Capture the cell that displays the provided text and extract its [X, Y] central coordinate. 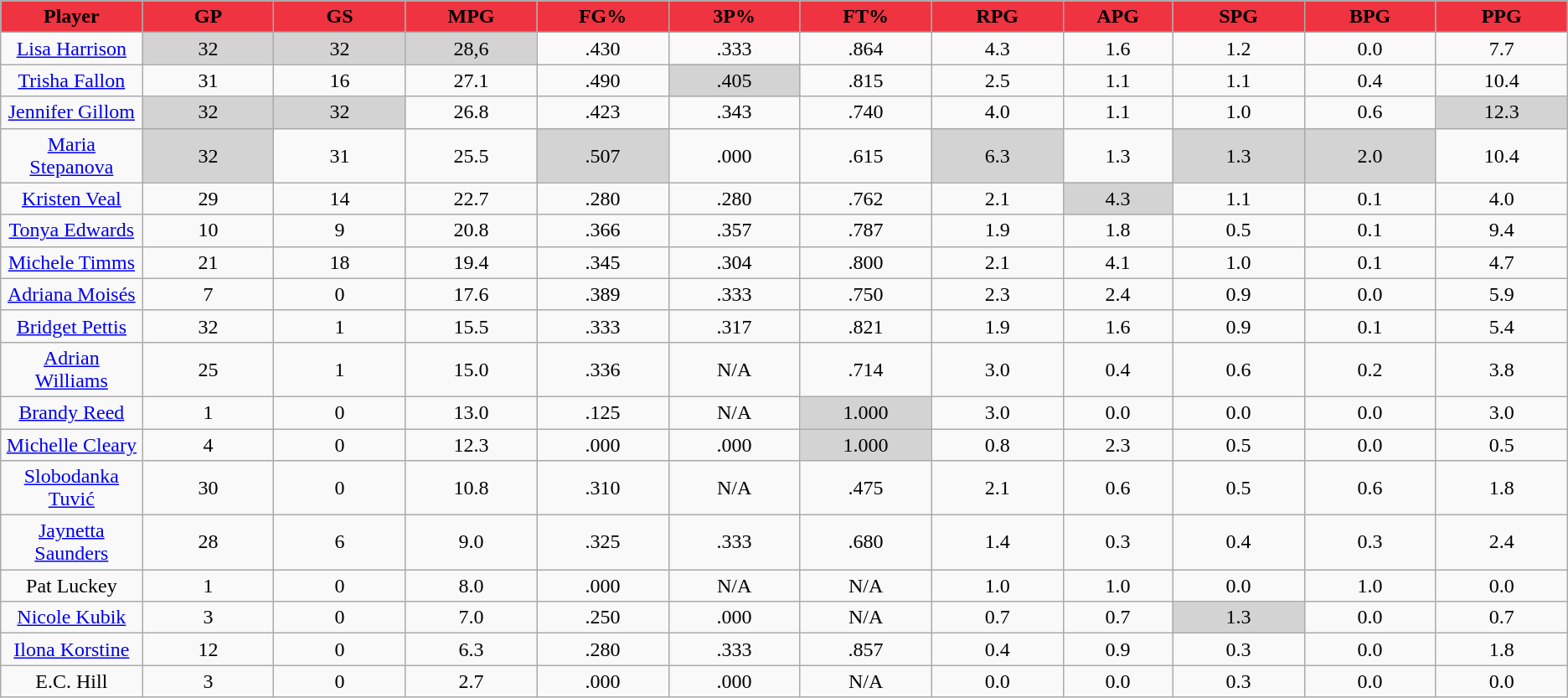
4 [208, 445]
19.4 [471, 262]
.310 [603, 488]
Adriana Moisés [72, 294]
21 [208, 262]
.475 [866, 488]
5.9 [1501, 294]
Brandy Reed [72, 412]
Lisa Harrison [72, 49]
29 [208, 199]
.343 [734, 112]
.507 [603, 156]
.490 [603, 80]
0.8 [997, 445]
2.0 [1370, 156]
Adrian Williams [72, 369]
20.8 [471, 230]
E.C. Hill [72, 681]
.250 [603, 618]
.714 [866, 369]
.815 [866, 80]
.740 [866, 112]
Jennifer Gillom [72, 112]
0.2 [1370, 369]
Bridget Pettis [72, 326]
.336 [603, 369]
.857 [866, 649]
.615 [866, 156]
.317 [734, 326]
9.4 [1501, 230]
10.8 [471, 488]
.430 [603, 49]
Jaynetta Saunders [72, 543]
25 [208, 369]
PPG [1501, 17]
27.1 [471, 80]
1.4 [997, 543]
15.0 [471, 369]
.787 [866, 230]
.423 [603, 112]
Player [72, 17]
16 [340, 80]
.345 [603, 262]
9.0 [471, 543]
2.7 [471, 681]
4.7 [1501, 262]
28,6 [471, 49]
22.7 [471, 199]
7.7 [1501, 49]
.325 [603, 543]
Nicole Kubik [72, 618]
10 [208, 230]
.389 [603, 294]
4.1 [1117, 262]
26.8 [471, 112]
7 [208, 294]
5.4 [1501, 326]
GS [340, 17]
.405 [734, 80]
14 [340, 199]
30 [208, 488]
MPG [471, 17]
Kristen Veal [72, 199]
17.6 [471, 294]
12 [208, 649]
.366 [603, 230]
15.5 [471, 326]
Tonya Edwards [72, 230]
3.8 [1501, 369]
3P% [734, 17]
Ilona Korstine [72, 649]
FT% [866, 17]
Pat Luckey [72, 586]
9 [340, 230]
Michelle Cleary [72, 445]
.304 [734, 262]
7.0 [471, 618]
.680 [866, 543]
2.5 [997, 80]
.357 [734, 230]
FG% [603, 17]
Slobodanka Tuvić [72, 488]
.800 [866, 262]
SPG [1238, 17]
.864 [866, 49]
.762 [866, 199]
APG [1117, 17]
25.5 [471, 156]
.750 [866, 294]
BPG [1370, 17]
.821 [866, 326]
13.0 [471, 412]
.125 [603, 412]
28 [208, 543]
GP [208, 17]
Michele Timms [72, 262]
8.0 [471, 586]
RPG [997, 17]
6 [340, 543]
Trisha Fallon [72, 80]
1.2 [1238, 49]
Maria Stepanova [72, 156]
18 [340, 262]
